Determine the [x, y] coordinate at the center of the cell enclosing the given text.  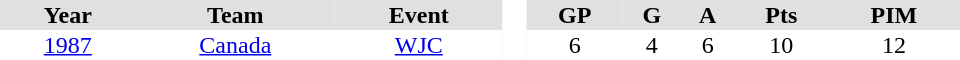
Canada [236, 45]
Pts [782, 15]
Year [68, 15]
10 [782, 45]
G [652, 15]
PIM [894, 15]
GP [574, 15]
A [708, 15]
4 [652, 45]
Event [419, 15]
WJC [419, 45]
Team [236, 15]
12 [894, 45]
1987 [68, 45]
